Detect which cell encompasses the target text, then output its (X, Y) center coordinate. 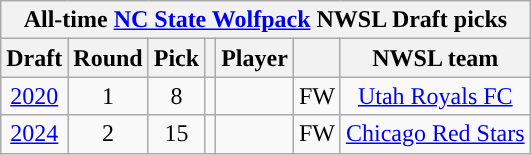
2020 (34, 96)
1 (108, 96)
2 (108, 134)
15 (176, 134)
Round (108, 58)
Utah Royals FC (435, 96)
Draft (34, 58)
Player (255, 58)
Chicago Red Stars (435, 134)
8 (176, 96)
All-time NC State Wolfpack NWSL Draft picks (266, 20)
2024 (34, 134)
NWSL team (435, 58)
Pick (176, 58)
